Provide the (X, Y) coordinate of the cell's center where the given text is located.  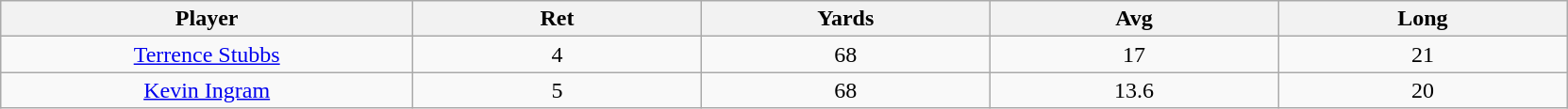
13.6 (1134, 90)
Avg (1134, 19)
21 (1423, 54)
17 (1134, 54)
Long (1423, 19)
20 (1423, 90)
5 (558, 90)
Ret (558, 19)
Terrence Stubbs (208, 54)
Player (208, 19)
4 (558, 54)
Kevin Ingram (208, 90)
Yards (845, 19)
